From the cell containing the given text, extract its center point as [x, y] coordinate. 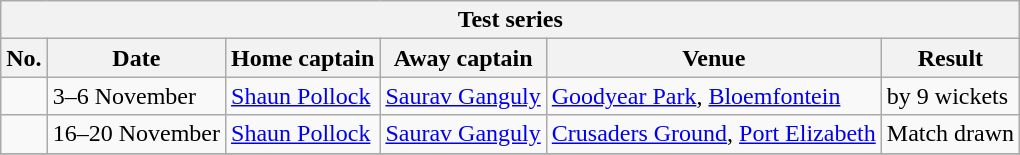
Away captain [463, 58]
Goodyear Park, Bloemfontein [714, 96]
Crusaders Ground, Port Elizabeth [714, 134]
Venue [714, 58]
Test series [510, 20]
Date [136, 58]
Home captain [303, 58]
No. [24, 58]
16–20 November [136, 134]
3–6 November [136, 96]
by 9 wickets [950, 96]
Match drawn [950, 134]
Result [950, 58]
